Determine the [X, Y] coordinate at the center of the cell enclosing the given text.  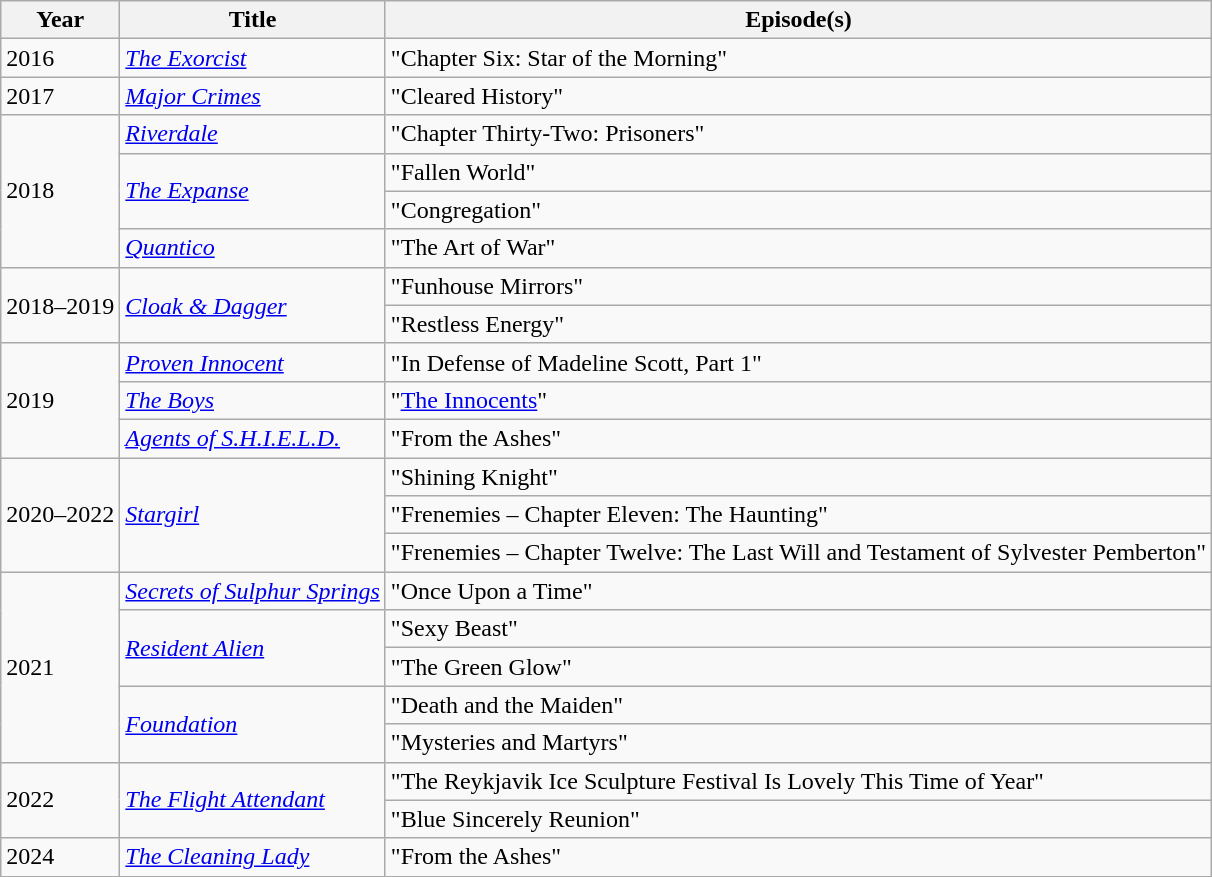
"Death and the Maiden" [798, 705]
"Chapter Six: Star of the Morning" [798, 58]
"Fallen World" [798, 172]
Title [253, 20]
Year [60, 20]
"Once Upon a Time" [798, 591]
"Cleared History" [798, 96]
The Cleaning Lady [253, 857]
"The Green Glow" [798, 667]
2022 [60, 800]
2018 [60, 191]
Resident Alien [253, 648]
2021 [60, 667]
2019 [60, 400]
"Restless Energy" [798, 324]
Cloak & Dagger [253, 305]
"Blue Sincerely Reunion" [798, 819]
Riverdale [253, 134]
"Mysteries and Martyrs" [798, 743]
The Flight Attendant [253, 800]
"The Art of War" [798, 248]
"Frenemies – Chapter Twelve: The Last Will and Testament of Sylvester Pemberton" [798, 553]
2020–2022 [60, 515]
"Sexy Beast" [798, 629]
Foundation [253, 724]
"Congregation" [798, 210]
The Exorcist [253, 58]
2018–2019 [60, 305]
Major Crimes [253, 96]
"Funhouse Mirrors" [798, 286]
"The Innocents" [798, 400]
"The Reykjavik Ice Sculpture Festival Is Lovely This Time of Year" [798, 781]
The Expanse [253, 191]
"Shining Knight" [798, 477]
Proven Innocent [253, 362]
"In Defense of Madeline Scott, Part 1" [798, 362]
"Frenemies – Chapter Eleven: The Haunting" [798, 515]
"Chapter Thirty-Two: Prisoners" [798, 134]
Stargirl [253, 515]
Secrets of Sulphur Springs [253, 591]
The Boys [253, 400]
2016 [60, 58]
Agents of S.H.I.E.L.D. [253, 438]
Episode(s) [798, 20]
2017 [60, 96]
Quantico [253, 248]
2024 [60, 857]
